Scan for the cell matching the given text and deliver its [x, y] coordinate at center. 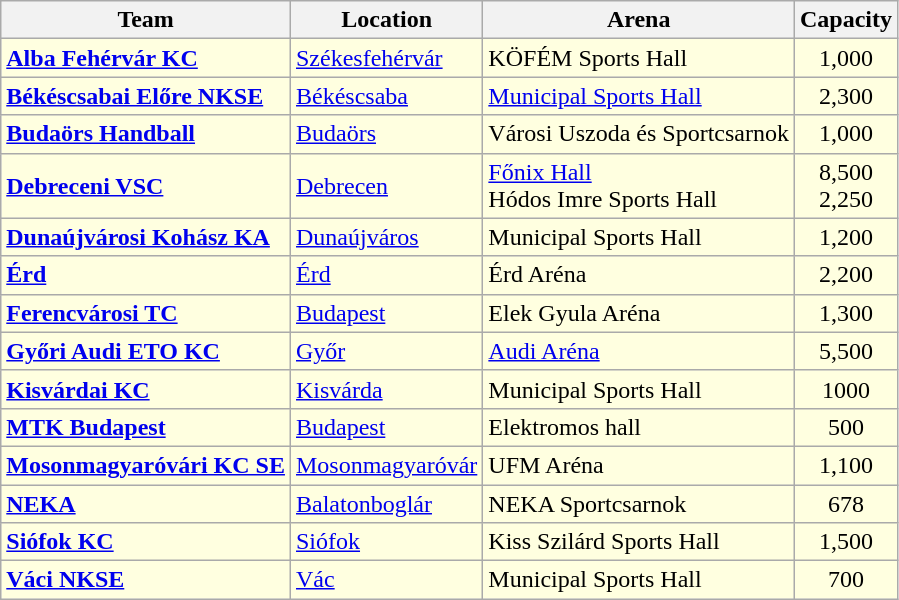
Budaörs [386, 134]
MTK Budapest [146, 427]
678 [846, 503]
Dunaújvárosi Kohász KA [146, 237]
Ferencvárosi TC [146, 313]
Elek Gyula Aréna [639, 313]
Dunaújváros [386, 237]
1,100 [846, 465]
Siófok KC [146, 542]
Székesfehérvár [386, 58]
Debreceni VSC [146, 186]
Mosonmagyaróvári KC SE [146, 465]
Mosonmagyaróvár [386, 465]
Váci NKSE [146, 580]
UFM Aréna [639, 465]
Debrecen [386, 186]
Arena [639, 20]
5,500 [846, 351]
Siófok [386, 542]
Érd Aréna [639, 275]
Balatonboglár [386, 503]
NEKA Sportcsarnok [639, 503]
Főnix Hall Hódos Imre Sports Hall [639, 186]
NEKA [146, 503]
Kiss Szilárd Sports Hall [639, 542]
1000 [846, 389]
500 [846, 427]
Győri Audi ETO KC [146, 351]
2,200 [846, 275]
Audi Aréna [639, 351]
Alba Fehérvár KC [146, 58]
1,500 [846, 542]
Team [146, 20]
Capacity [846, 20]
Kisvárdai KC [146, 389]
700 [846, 580]
Budaörs Handball [146, 134]
KÖFÉM Sports Hall [639, 58]
1,200 [846, 237]
Location [386, 20]
1,300 [846, 313]
Győr [386, 351]
Kisvárda [386, 389]
Vác [386, 580]
Békéscsaba [386, 96]
Városi Uszoda és Sportcsarnok [639, 134]
Békéscsabai Előre NKSE [146, 96]
2,300 [846, 96]
Elektromos hall [639, 427]
8,500 2,250 [846, 186]
